Determine the [x, y] coordinate at the center of the cell enclosing the given text.  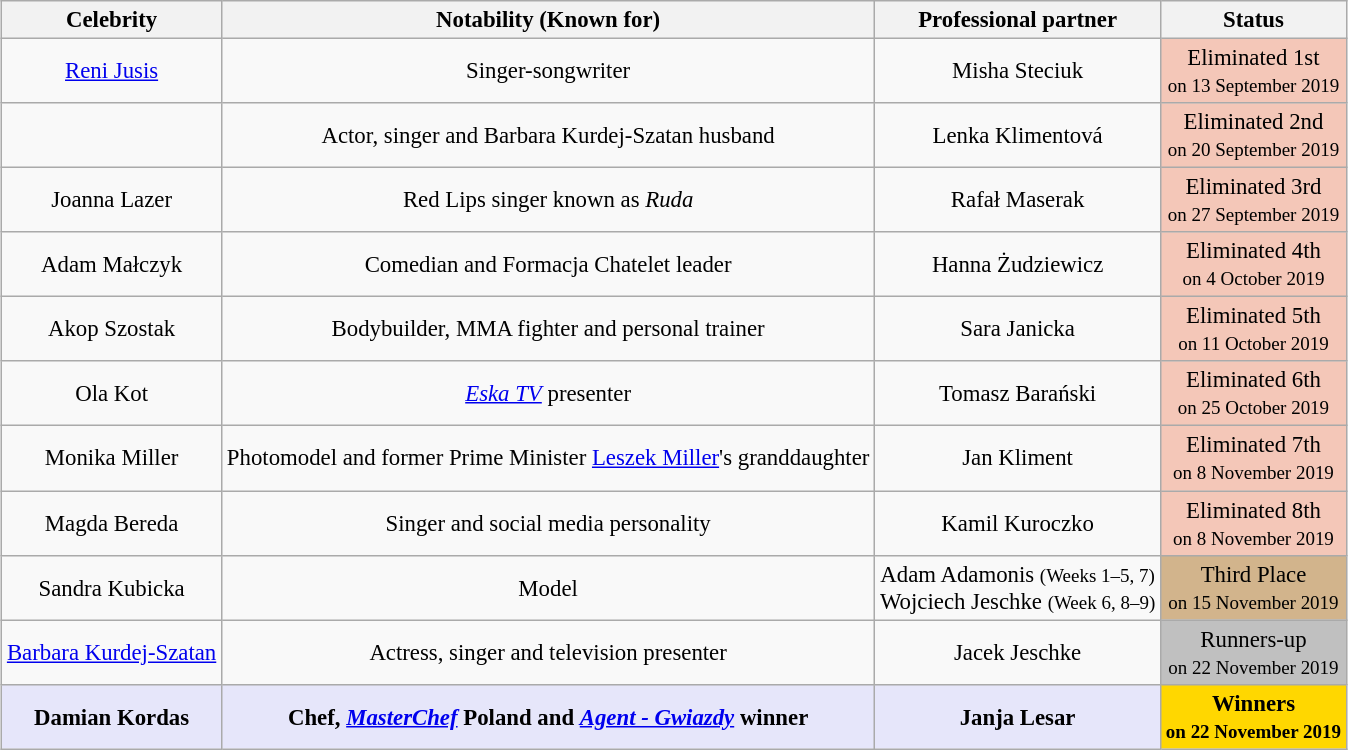
Eliminated 6thon 25 October 2019 [1254, 394]
Celebrity [112, 20]
Kamil Kuroczko [1018, 522]
Akop Szostak [112, 330]
Lenka Klimentová [1018, 136]
Eliminated 7thon 8 November 2019 [1254, 458]
Bodybuilder, MMA fighter and personal trainer [548, 330]
Actress, singer and television presenter [548, 652]
Jan Kliment [1018, 458]
Notability (Known for) [548, 20]
Jacek Jeschke [1018, 652]
Comedian and Formacja Chatelet leader [548, 264]
Monika Miller [112, 458]
Eliminated 2ndon 20 September 2019 [1254, 136]
Actor, singer and Barbara Kurdej-Szatan husband [548, 136]
Barbara Kurdej-Szatan [112, 652]
Hanna Żudziewicz [1018, 264]
Joanna Lazer [112, 200]
Photomodel and former Prime Minister Leszek Miller's granddaughter [548, 458]
Professional partner [1018, 20]
Misha Steciuk [1018, 70]
Sara Janicka [1018, 330]
Singer-songwriter [548, 70]
Model [548, 588]
Janja Lesar [1018, 716]
Third Placeon 15 November 2019 [1254, 588]
Winnerson 22 November 2019 [1254, 716]
Eliminated 5thon 11 October 2019 [1254, 330]
Adam Małczyk [112, 264]
Eliminated 1ston 13 September 2019 [1254, 70]
Tomasz Barański [1018, 394]
Rafał Maserak [1018, 200]
Red Lips singer known as Ruda [548, 200]
Eliminated 3rdon 27 September 2019 [1254, 200]
Eska TV presenter [548, 394]
Eliminated 8thon 8 November 2019 [1254, 522]
Magda Bereda [112, 522]
Reni Jusis [112, 70]
Runners-upon 22 November 2019 [1254, 652]
Chef, MasterChef Poland and Agent - Gwiazdy winner [548, 716]
Adam Adamonis (Weeks 1–5, 7)Wojciech Jeschke (Week 6, 8–9) [1018, 588]
Eliminated 4thon 4 October 2019 [1254, 264]
Ola Kot [112, 394]
Sandra Kubicka [112, 588]
Damian Kordas [112, 716]
Status [1254, 20]
Singer and social media personality [548, 522]
